Scan for the cell matching the given text and deliver its (x, y) coordinate at center. 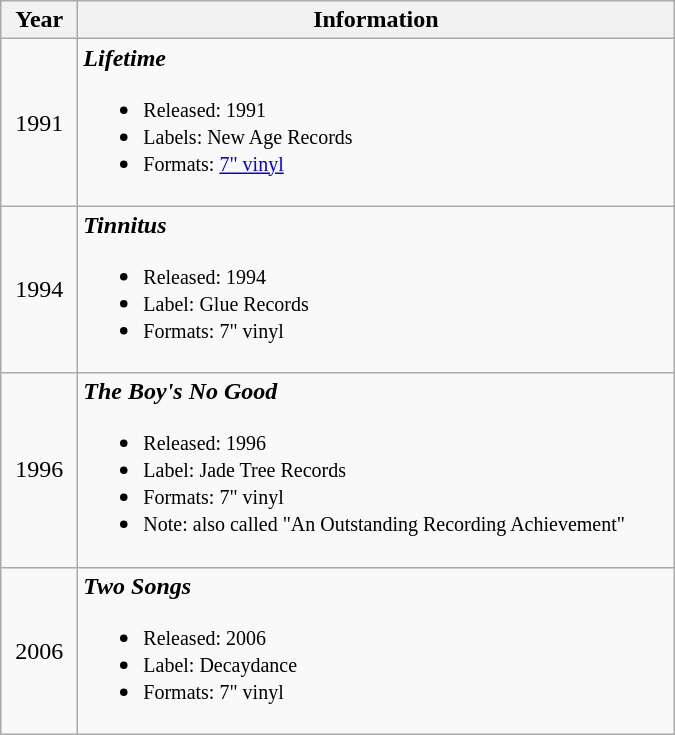
1994 (40, 290)
Information (376, 20)
1996 (40, 470)
Two SongsReleased: 2006Label: DecaydanceFormats: 7" vinyl (376, 650)
TinnitusReleased: 1994Label: Glue RecordsFormats: 7" vinyl (376, 290)
The Boy's No GoodReleased: 1996Label: Jade Tree RecordsFormats: 7" vinylNote: also called "An Outstanding Recording Achievement" (376, 470)
2006 (40, 650)
LifetimeReleased: 1991Labels: New Age RecordsFormats: 7" vinyl (376, 122)
Year (40, 20)
1991 (40, 122)
